Identify which cell holds the provided text, then report its (X, Y) central coordinate. 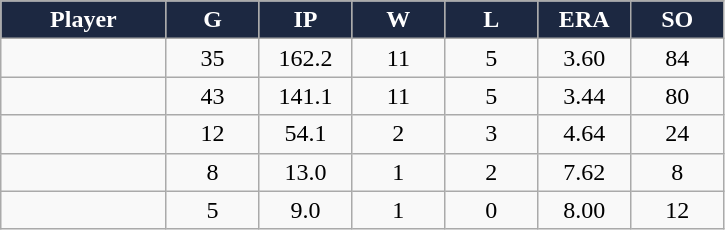
9.0 (306, 210)
43 (212, 96)
8.00 (584, 210)
54.1 (306, 134)
3.60 (584, 58)
13.0 (306, 172)
24 (678, 134)
35 (212, 58)
7.62 (584, 172)
L (492, 20)
80 (678, 96)
84 (678, 58)
G (212, 20)
0 (492, 210)
IP (306, 20)
W (398, 20)
162.2 (306, 58)
SO (678, 20)
141.1 (306, 96)
4.64 (584, 134)
ERA (584, 20)
3.44 (584, 96)
3 (492, 134)
Player (84, 20)
